Search for the cell housing the specified text and yield its (x, y) center coordinate. 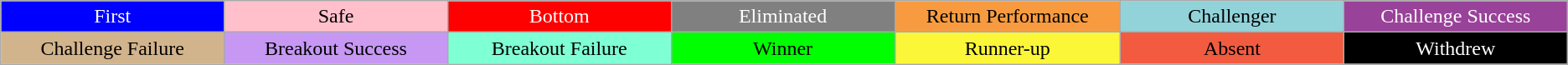
Absent (1233, 48)
Runner-up (1008, 48)
First (112, 17)
Challenger (1233, 17)
Bottom (560, 17)
Safe (337, 17)
Withdrew (1456, 48)
Eliminated (782, 17)
Breakout Failure (560, 48)
Challenge Failure (112, 48)
Challenge Success (1456, 17)
Breakout Success (337, 48)
Winner (782, 48)
Return Performance (1008, 17)
